Identify which cell holds the provided text, then report its (x, y) central coordinate. 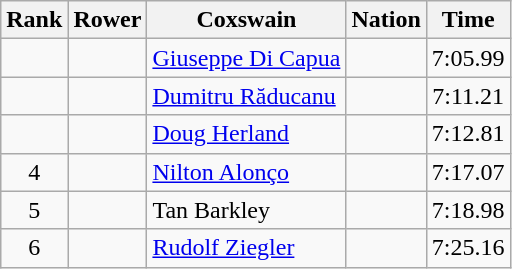
7:25.16 (468, 248)
Rower (108, 20)
Doug Herland (246, 134)
Coxswain (246, 20)
7:12.81 (468, 134)
7:18.98 (468, 210)
Nilton Alonço (246, 172)
5 (34, 210)
Rudolf Ziegler (246, 248)
7:17.07 (468, 172)
Rank (34, 20)
Giuseppe Di Capua (246, 58)
Time (468, 20)
6 (34, 248)
7:11.21 (468, 96)
7:05.99 (468, 58)
Tan Barkley (246, 210)
4 (34, 172)
Dumitru Răducanu (246, 96)
Nation (386, 20)
